Provide the (x, y) coordinate of the cell's center where the given text is located.  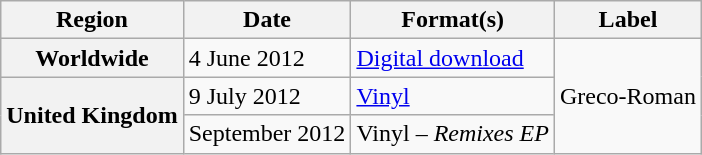
Greco-Roman (628, 96)
Vinyl – Remixes EP (453, 134)
Worldwide (92, 58)
Vinyl (453, 96)
9 July 2012 (267, 96)
Format(s) (453, 20)
4 June 2012 (267, 58)
Digital download (453, 58)
United Kingdom (92, 115)
Label (628, 20)
Region (92, 20)
September 2012 (267, 134)
Date (267, 20)
